Search for the cell housing the specified text and yield its [X, Y] center coordinate. 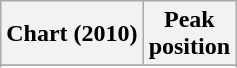
Chart (2010) [72, 34]
Peakposition [189, 34]
